Return [X, Y] of the center of cell containing provided text 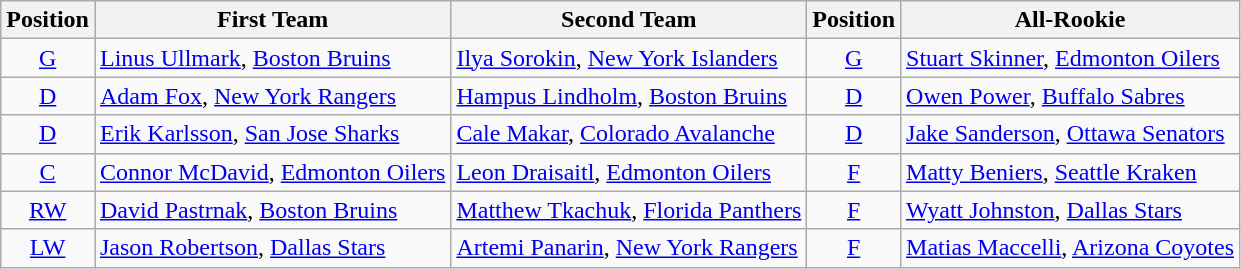
RW [48, 210]
Ilya Sorokin, New York Islanders [629, 58]
Hampus Lindholm, Boston Bruins [629, 96]
David Pastrnak, Boston Bruins [272, 210]
Matty Beniers, Seattle Kraken [1070, 172]
Adam Fox, New York Rangers [272, 96]
Owen Power, Buffalo Sabres [1070, 96]
Leon Draisaitl, Edmonton Oilers [629, 172]
Jake Sanderson, Ottawa Senators [1070, 134]
Connor McDavid, Edmonton Oilers [272, 172]
Erik Karlsson, San Jose Sharks [272, 134]
C [48, 172]
Artemi Panarin, New York Rangers [629, 248]
Wyatt Johnston, Dallas Stars [1070, 210]
Cale Makar, Colorado Avalanche [629, 134]
All-Rookie [1070, 20]
Linus Ullmark, Boston Bruins [272, 58]
Stuart Skinner, Edmonton Oilers [1070, 58]
Second Team [629, 20]
LW [48, 248]
First Team [272, 20]
Matias Maccelli, Arizona Coyotes [1070, 248]
Jason Robertson, Dallas Stars [272, 248]
Matthew Tkachuk, Florida Panthers [629, 210]
